Capture the cell that displays the provided text and extract its [x, y] central coordinate. 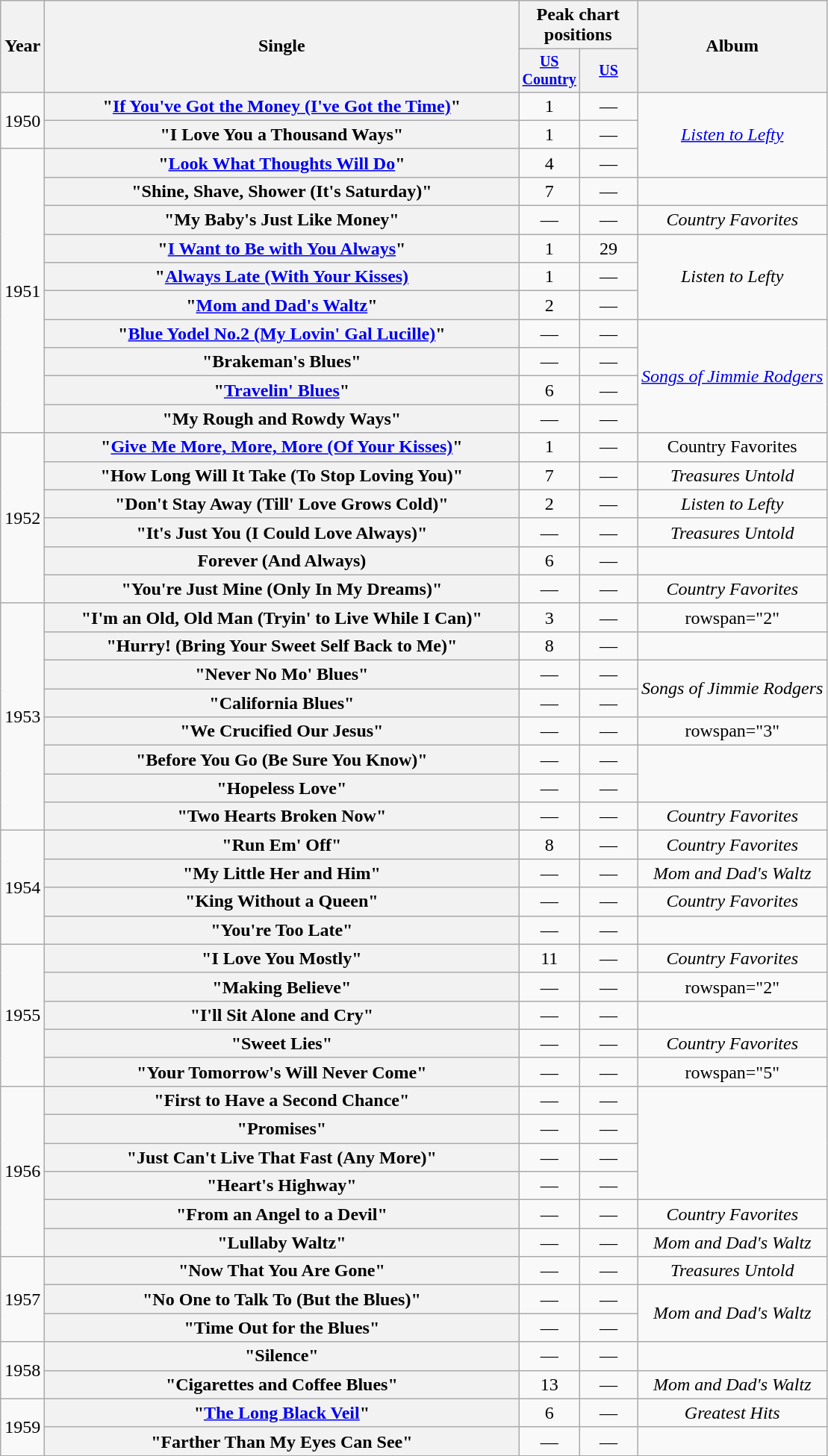
"Cigarettes and Coffee Blues" [282, 1384]
1950 [22, 120]
1952 [22, 518]
"My Little Her and Him" [282, 873]
"Promises" [282, 1129]
"Now That You Are Gone" [282, 1271]
"I'll Sit Alone and Cry" [282, 1015]
"Never No Mo' Blues" [282, 675]
Single [282, 46]
"Heart's Highway" [282, 1186]
"I'm an Old, Old Man (Tryin' to Live While I Can)" [282, 617]
"If You've Got the Money (I've Got the Time)" [282, 106]
29 [609, 249]
"Mom and Dad's Waltz" [282, 305]
"Before You Go (Be Sure You Know)" [282, 760]
"We Crucified Our Jesus" [282, 731]
rowspan="3" [732, 731]
13 [550, 1384]
US Country [550, 70]
"I Want to Be with You Always" [282, 249]
"You're Too Late" [282, 930]
1955 [22, 1015]
"Time Out for the Blues" [282, 1328]
"Shine, Shave, Shower (It's Saturday)" [282, 191]
11 [550, 958]
"I Love You Mostly" [282, 958]
1959 [22, 1427]
"Just Can't Live That Fast (Any More)" [282, 1157]
1951 [22, 291]
"Run Em' Off" [282, 845]
"Farther Than My Eyes Can See" [282, 1441]
1957 [22, 1299]
3 [550, 617]
1954 [22, 887]
"The Long Black Veil" [282, 1413]
"Look What Thoughts Will Do" [282, 163]
Greatest Hits [732, 1413]
"Give Me More, More, More (Of Your Kisses)" [282, 447]
rowspan="5" [732, 1072]
"Your Tomorrow's Will Never Come" [282, 1072]
4 [550, 163]
"First to Have a Second Chance" [282, 1100]
1953 [22, 716]
"It's Just You (I Could Love Always)" [282, 532]
"My Baby's Just Like Money" [282, 220]
"Sweet Lies" [282, 1043]
Album [732, 46]
"My Rough and Rowdy Ways" [282, 419]
"No One to Talk To (But the Blues)" [282, 1299]
"I Love You a Thousand Ways" [282, 134]
Peak chartpositions [578, 25]
"You're Just Mine (Only In My Dreams)" [282, 589]
"Brakeman's Blues" [282, 362]
"Blue Yodel No.2 (My Lovin' Gal Lucille)" [282, 334]
"Hurry! (Bring Your Sweet Self Back to Me)" [282, 646]
"From an Angel to a Devil" [282, 1214]
"Two Hearts Broken Now" [282, 816]
US [609, 70]
"How Long Will It Take (To Stop Loving You)" [282, 475]
"Lullaby Waltz" [282, 1243]
"Making Believe" [282, 987]
1958 [22, 1370]
"California Blues" [282, 703]
"Travelin' Blues" [282, 390]
1956 [22, 1171]
"Silence" [282, 1356]
"Always Late (With Your Kisses) [282, 277]
"Don't Stay Away (Till' Love Grows Cold)" [282, 504]
"Hopeless Love" [282, 788]
Year [22, 46]
"King Without a Queen" [282, 902]
Forever (And Always) [282, 560]
